Scan for the cell matching the given text and deliver its (x, y) coordinate at center. 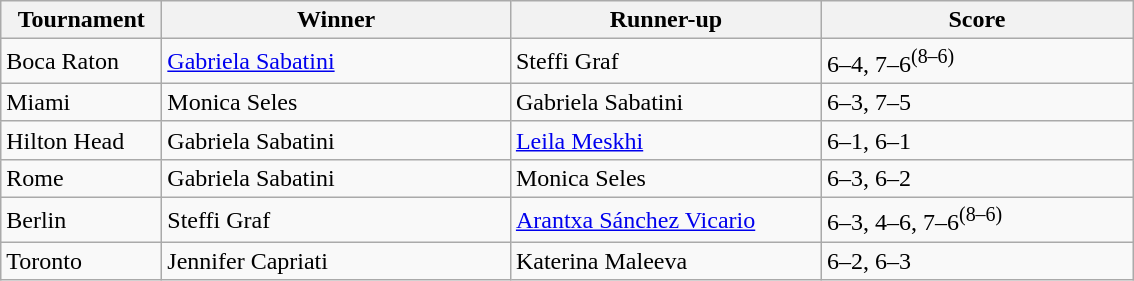
Score (976, 20)
6–1, 6–1 (976, 140)
Rome (82, 178)
Jennifer Capriati (336, 261)
Toronto (82, 261)
6–3, 7–5 (976, 102)
Arantxa Sánchez Vicario (666, 220)
Leila Meskhi (666, 140)
Hilton Head (82, 140)
Tournament (82, 20)
Berlin (82, 220)
Boca Raton (82, 62)
6–4, 7–6(8–6) (976, 62)
6–2, 6–3 (976, 261)
Winner (336, 20)
6–3, 4–6, 7–6(8–6) (976, 220)
6–3, 6–2 (976, 178)
Katerina Maleeva (666, 261)
Miami (82, 102)
Runner-up (666, 20)
